Extract the [X, Y] coordinate from the center of the cell holding the provided text.  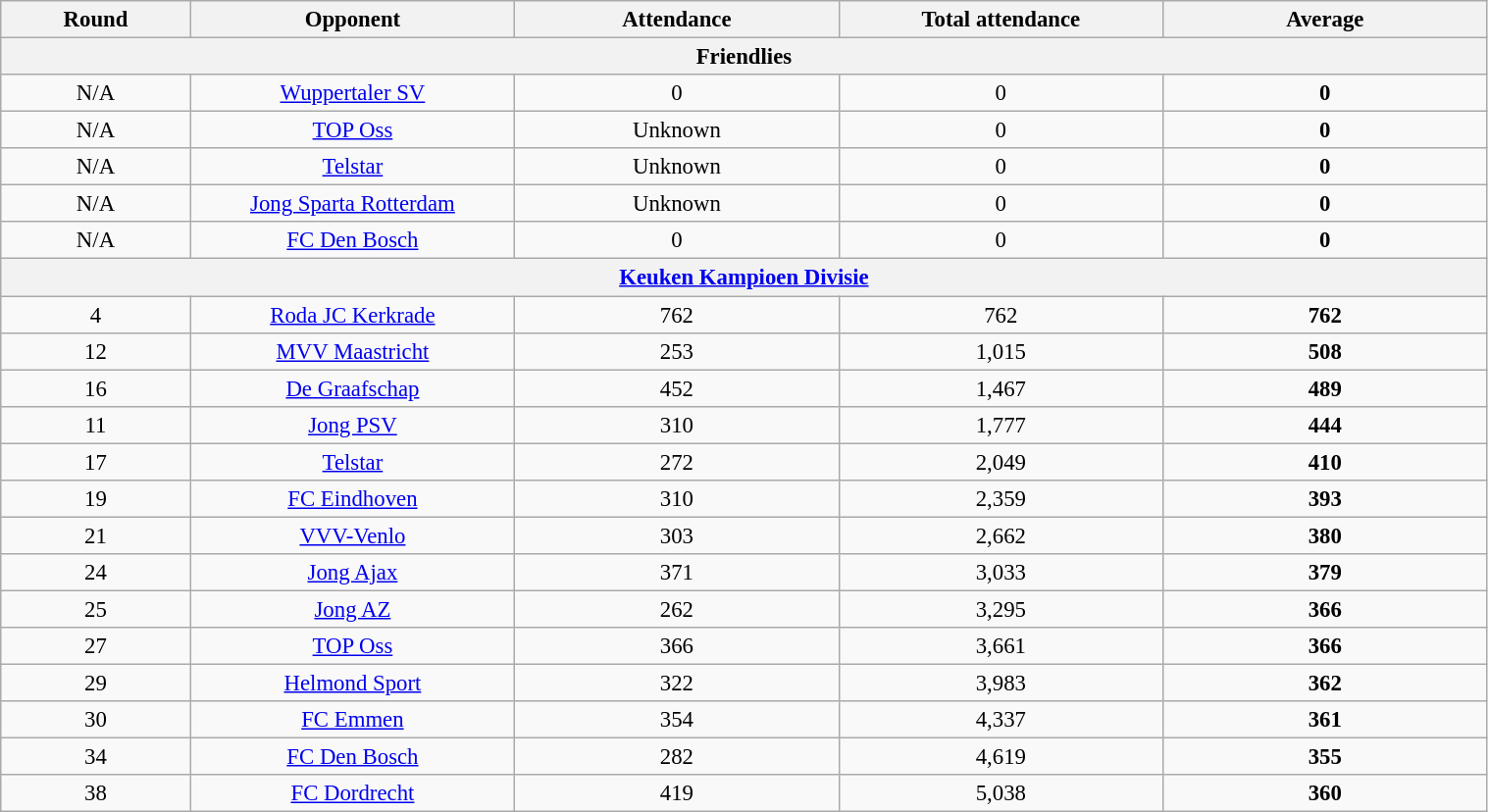
361 [1325, 720]
5,038 [1001, 793]
2,359 [1001, 499]
322 [677, 684]
1,015 [1001, 351]
2,049 [1001, 462]
FC Emmen [352, 720]
38 [96, 793]
Average [1325, 20]
380 [1325, 535]
2,662 [1001, 535]
Jong Sparta Rotterdam [352, 204]
4 [96, 315]
24 [96, 573]
452 [677, 388]
253 [677, 351]
3,295 [1001, 609]
17 [96, 462]
21 [96, 535]
4,619 [1001, 757]
3,983 [1001, 684]
16 [96, 388]
Jong AZ [352, 609]
419 [677, 793]
393 [1325, 499]
Friendlies [744, 57]
Keuken Kampioen Divisie [744, 278]
1,777 [1001, 425]
362 [1325, 684]
489 [1325, 388]
303 [677, 535]
354 [677, 720]
19 [96, 499]
Total attendance [1001, 20]
410 [1325, 462]
Helmond Sport [352, 684]
FC Eindhoven [352, 499]
VVV-Venlo [352, 535]
Opponent [352, 20]
Jong Ajax [352, 573]
11 [96, 425]
355 [1325, 757]
262 [677, 609]
360 [1325, 793]
444 [1325, 425]
4,337 [1001, 720]
Wuppertaler SV [352, 93]
30 [96, 720]
27 [96, 646]
3,033 [1001, 573]
Attendance [677, 20]
29 [96, 684]
Round [96, 20]
282 [677, 757]
FC Dordrecht [352, 793]
25 [96, 609]
1,467 [1001, 388]
12 [96, 351]
34 [96, 757]
272 [677, 462]
371 [677, 573]
508 [1325, 351]
3,661 [1001, 646]
MVV Maastricht [352, 351]
De Graafschap [352, 388]
Jong PSV [352, 425]
Roda JC Kerkrade [352, 315]
379 [1325, 573]
